Extract the (X, Y) coordinate from the center of the cell holding the provided text.  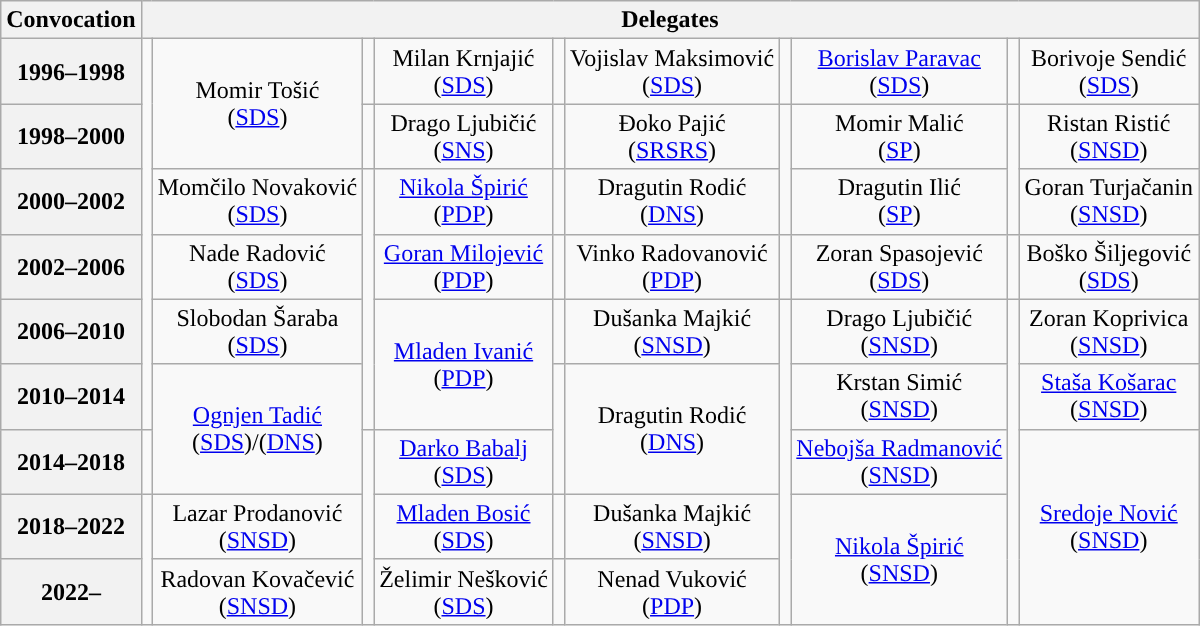
Đoko Pajić(SRSRS) (672, 136)
1996–1998 (71, 72)
2018–2022 (71, 526)
Momir Malić(SP) (900, 136)
2006–2010 (71, 332)
Milan Krnjajić(SDS) (464, 72)
Dragutin Ilić(SP) (900, 202)
Borivoje Sendić(SDS) (1109, 72)
2014–2018 (71, 462)
Boško Šiljegović(SDS) (1109, 266)
Mladen Bosić(SDS) (464, 526)
Zoran Koprivica(SNSD) (1109, 332)
Convocation (71, 20)
2000–2002 (71, 202)
Drago Ljubičić(SNSD) (900, 332)
Lazar Prodanović(SNSD) (257, 526)
Nebojša Radmanović(SNSD) (900, 462)
Slobodan Šaraba(SDS) (257, 332)
Goran Milojević(PDP) (464, 266)
Nikola Špirić(PDP) (464, 202)
Momir Tošić(SDS) (257, 104)
Nikola Špirić(SNSD) (900, 559)
Ristan Ristić(SNSD) (1109, 136)
Mladen Ivanić(PDP) (464, 364)
Želimir Nešković(SDS) (464, 592)
2002–2006 (71, 266)
Vojislav Maksimović(SDS) (672, 72)
Ognjen Tadić(SDS)/(DNS) (257, 429)
Sredoje Nović(SNSD) (1109, 526)
2022– (71, 592)
Nenad Vuković(PDP) (672, 592)
Goran Turjačanin(SNSD) (1109, 202)
Delegates (670, 20)
Nade Radović(SDS) (257, 266)
Vinko Radovanović(PDP) (672, 266)
Borislav Paravac(SDS) (900, 72)
Drago Ljubičić(SNS) (464, 136)
1998–2000 (71, 136)
2010–2014 (71, 396)
Darko Babalj(SDS) (464, 462)
Momčilo Novaković(SDS) (257, 202)
Zoran Spasojević(SDS) (900, 266)
Staša Košarac(SNSD) (1109, 396)
Radovan Kovačević(SNSD) (257, 592)
Krstan Simić(SNSD) (900, 396)
